Detect which cell encompasses the target text, then output its [x, y] center coordinate. 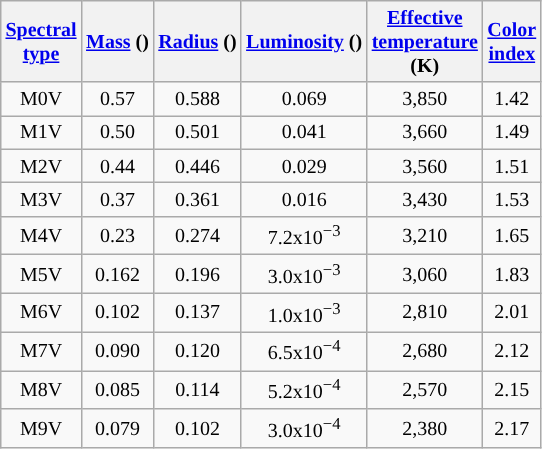
3,660 [425, 132]
6.5x10−4 [304, 352]
0.069 [304, 100]
M7V [42, 352]
1.42 [512, 100]
2.01 [512, 314]
2.12 [512, 352]
0.085 [117, 390]
0.114 [198, 390]
0.016 [304, 200]
Colorindex [512, 42]
M5V [42, 274]
Luminosity () [304, 42]
2,570 [425, 390]
1.49 [512, 132]
0.37 [117, 200]
0.029 [304, 166]
0.50 [117, 132]
2,810 [425, 314]
3.0x10−4 [304, 430]
0.44 [117, 166]
3,210 [425, 236]
M4V [42, 236]
0.137 [198, 314]
M6V [42, 314]
M9V [42, 430]
0.274 [198, 236]
Spectraltype [42, 42]
0.079 [117, 430]
0.162 [117, 274]
2,380 [425, 430]
Effectivetemperature(K) [425, 42]
0.090 [117, 352]
2,680 [425, 352]
3.0x10−3 [304, 274]
M3V [42, 200]
0.57 [117, 100]
1.65 [512, 236]
3,060 [425, 274]
Radius () [198, 42]
0.361 [198, 200]
7.2x10−3 [304, 236]
M1V [42, 132]
1.53 [512, 200]
0.120 [198, 352]
3,430 [425, 200]
M0V [42, 100]
0.588 [198, 100]
0.501 [198, 132]
0.23 [117, 236]
2.15 [512, 390]
0.196 [198, 274]
0.041 [304, 132]
M8V [42, 390]
1.0x10−3 [304, 314]
3,560 [425, 166]
2.17 [512, 430]
5.2x10−4 [304, 390]
1.83 [512, 274]
0.446 [198, 166]
M2V [42, 166]
1.51 [512, 166]
Mass () [117, 42]
3,850 [425, 100]
